Return the [x, y] coordinate for the center point of the cell that contains the specified text.  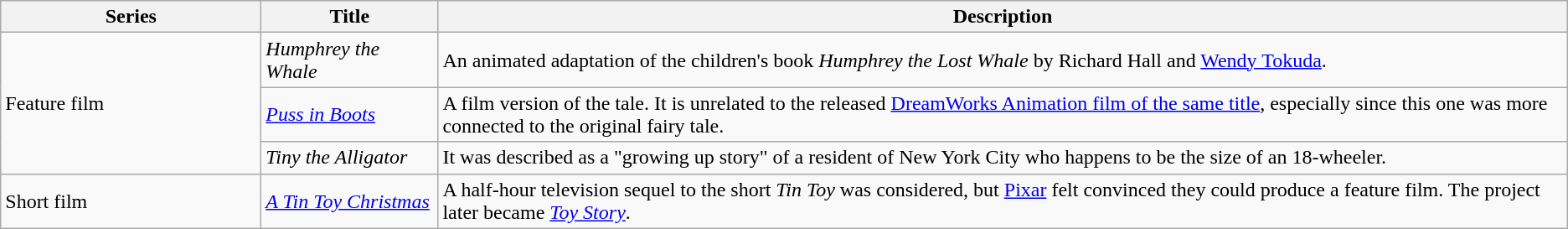
Short film [131, 201]
Series [131, 17]
It was described as a "growing up story" of a resident of New York City who happens to be the size of an 18-wheeler. [1003, 158]
Feature film [131, 103]
Description [1003, 17]
Tiny the Alligator [350, 158]
An animated adaptation of the children's book Humphrey the Lost Whale by Richard Hall and Wendy Tokuda. [1003, 60]
Humphrey the Whale [350, 60]
A Tin Toy Christmas [350, 201]
Puss in Boots [350, 114]
Title [350, 17]
